Return (X, Y) of the center of cell containing provided text 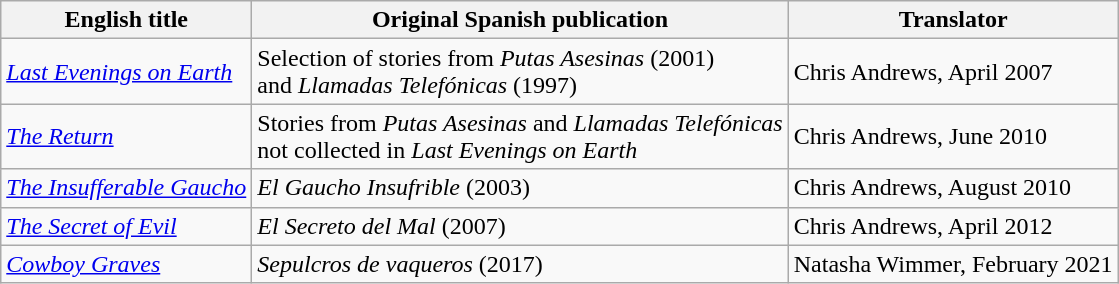
The Secret of Evil (126, 226)
Last Evenings on Earth (126, 72)
Chris Andrews, June 2010 (953, 136)
Original Spanish publication (520, 20)
Sepulcros de vaqueros (2017) (520, 264)
Chris Andrews, April 2012 (953, 226)
Chris Andrews, August 2010 (953, 188)
English title (126, 20)
The Return (126, 136)
Translator (953, 20)
The Insufferable Gaucho (126, 188)
Selection of stories from Putas Asesinas (2001)and Llamadas Telefónicas (1997) (520, 72)
Cowboy Graves (126, 264)
Stories from Putas Asesinas and Llamadas Telefónicasnot collected in Last Evenings on Earth (520, 136)
El Secreto del Mal (2007) (520, 226)
El Gaucho Insufrible (2003) (520, 188)
Natasha Wimmer, February 2021 (953, 264)
Chris Andrews, April 2007 (953, 72)
